Scan for the cell matching the given text and deliver its (X, Y) coordinate at center. 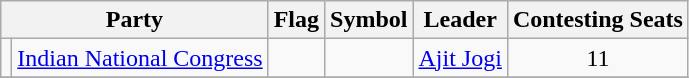
Contesting Seats (598, 20)
Ajit Jogi (460, 58)
Symbol (369, 20)
11 (598, 58)
Flag (296, 20)
Leader (460, 20)
Indian National Congress (140, 58)
Party (134, 20)
